Determine the (X, Y) coordinate at the center of the cell enclosing the given text.  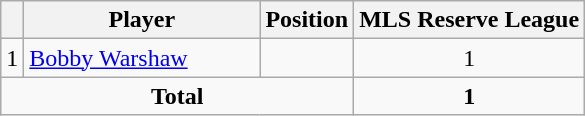
MLS Reserve League (470, 20)
Player (142, 20)
Total (178, 96)
Bobby Warshaw (142, 58)
Position (307, 20)
